Find where the given text appears and provide that cell's center as [x, y] coordinate. 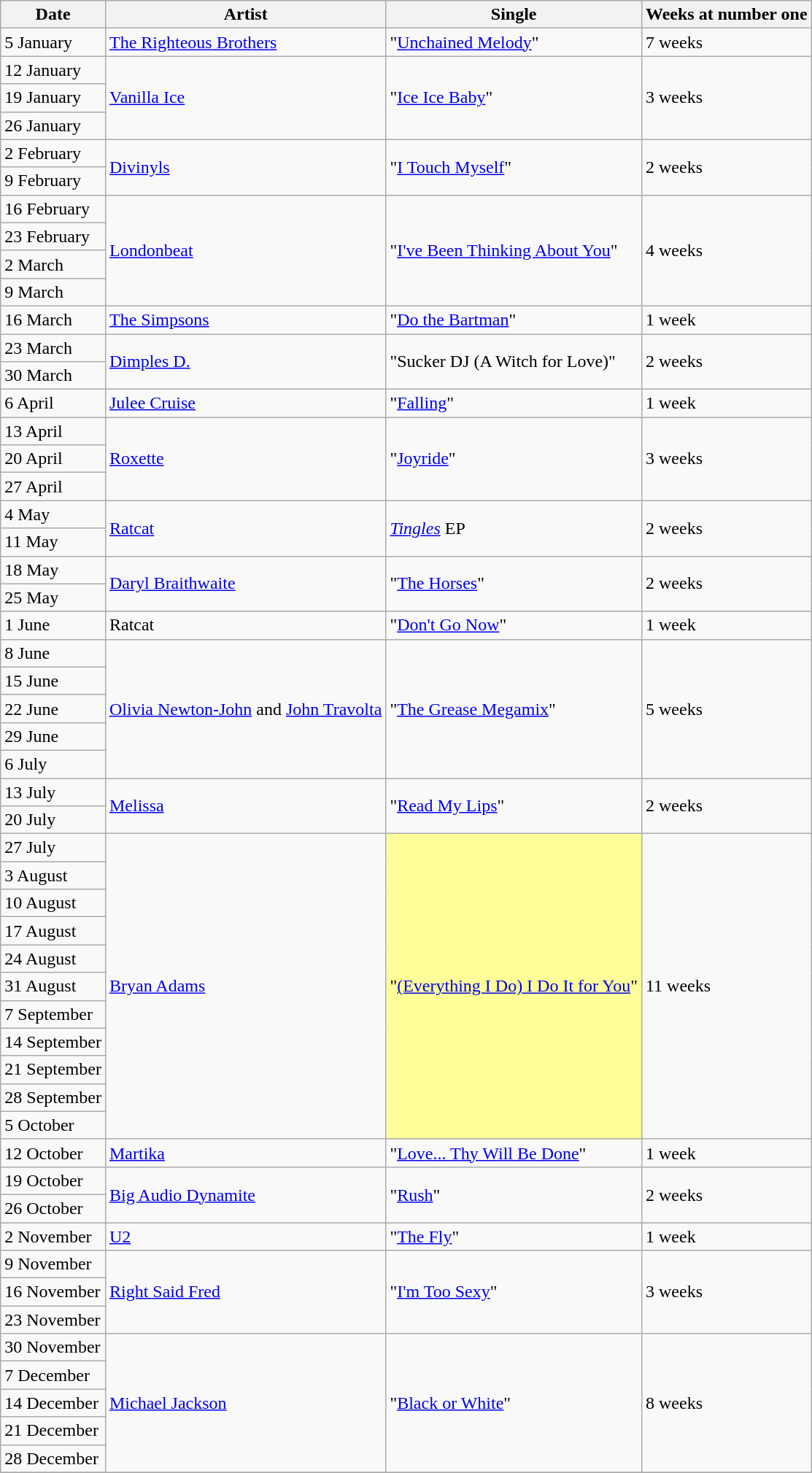
15 June [53, 681]
27 April [53, 487]
20 July [53, 820]
23 February [53, 236]
26 October [53, 1208]
"I'm Too Sexy" [514, 1292]
"The Grease Megamix" [514, 708]
Single [514, 15]
19 October [53, 1180]
25 May [53, 598]
4 May [53, 514]
1 June [53, 625]
Melissa [245, 805]
Dimples D. [245, 362]
"Read My Lips" [514, 805]
9 March [53, 292]
"Black or White" [514, 1403]
Big Audio Dynamite [245, 1194]
Vanilla Ice [245, 98]
Tingles EP [514, 528]
20 April [53, 459]
"Sucker DJ (A Witch for Love)" [514, 362]
23 November [53, 1320]
"Don't Go Now" [514, 625]
"The Horses" [514, 584]
16 November [53, 1292]
Divinyls [245, 167]
Date [53, 15]
21 September [53, 1070]
8 June [53, 653]
"I Touch Myself" [514, 167]
29 June [53, 736]
21 December [53, 1431]
7 December [53, 1375]
13 July [53, 792]
5 October [53, 1125]
5 January [53, 42]
26 January [53, 125]
Michael Jackson [245, 1403]
23 March [53, 348]
"The Fly" [514, 1237]
28 September [53, 1097]
Artist [245, 15]
Olivia Newton-John and John Travolta [245, 708]
9 November [53, 1264]
28 December [53, 1458]
2 November [53, 1237]
The Righteous Brothers [245, 42]
30 November [53, 1348]
Roxette [245, 459]
30 March [53, 376]
10 August [53, 903]
27 July [53, 848]
13 April [53, 431]
Julee Cruise [245, 403]
"Love... Thy Will Be Done" [514, 1153]
"Ice Ice Baby" [514, 98]
7 September [53, 1014]
Daryl Braithwaite [245, 584]
12 January [53, 70]
9 February [53, 181]
5 weeks [727, 708]
16 February [53, 209]
"Do the Bartman" [514, 320]
17 August [53, 931]
"Unchained Melody" [514, 42]
19 January [53, 98]
6 July [53, 764]
16 March [53, 320]
The Simpsons [245, 320]
"Rush" [514, 1194]
3 August [53, 875]
U2 [245, 1237]
7 weeks [727, 42]
Londonbeat [245, 250]
14 September [53, 1042]
4 weeks [727, 250]
22 June [53, 708]
8 weeks [727, 1403]
12 October [53, 1153]
18 May [53, 570]
Martika [245, 1153]
6 April [53, 403]
"(Everything I Do) I Do It for You" [514, 986]
11 weeks [727, 986]
14 December [53, 1403]
Weeks at number one [727, 15]
Bryan Adams [245, 986]
"I've Been Thinking About You" [514, 250]
2 March [53, 264]
2 February [53, 153]
"Falling" [514, 403]
11 May [53, 542]
Right Said Fred [245, 1292]
24 August [53, 959]
31 August [53, 986]
"Joyride" [514, 459]
